Search for the cell housing the specified text and yield its (x, y) center coordinate. 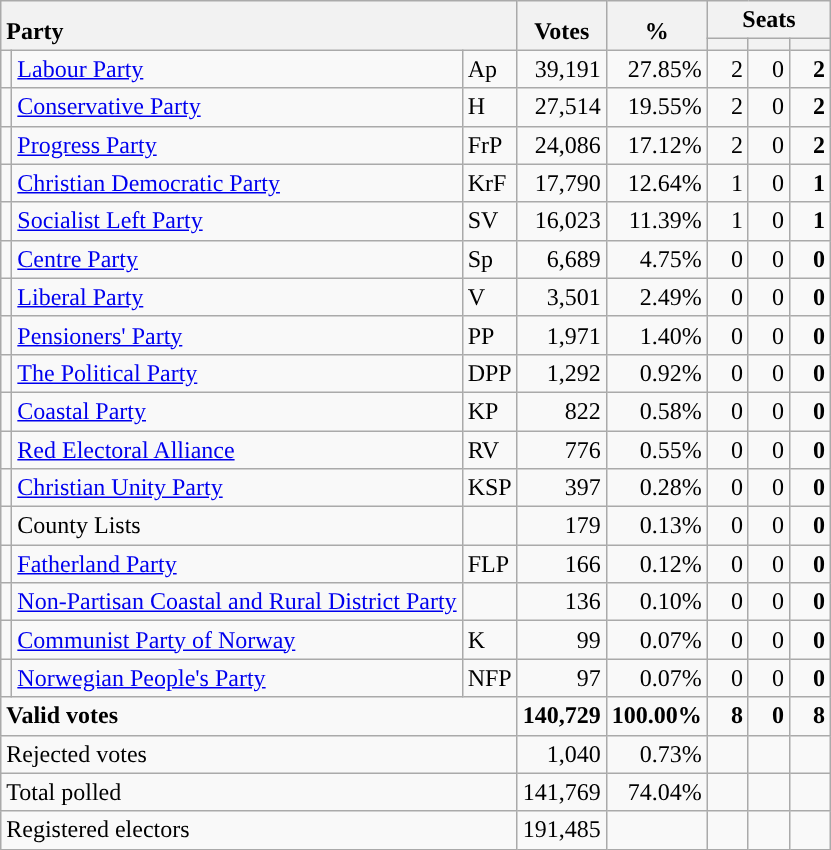
1,292 (562, 373)
0.12% (656, 564)
Norwegian People's Party (237, 678)
Socialist Left Party (237, 221)
PP (490, 335)
Centre Party (237, 259)
% (656, 26)
Party (259, 26)
Sp (490, 259)
Ap (490, 69)
Rejected votes (259, 754)
Votes (562, 26)
0.55% (656, 449)
Red Electoral Alliance (237, 449)
12.64% (656, 183)
1.40% (656, 335)
FrP (490, 145)
17,790 (562, 183)
16,023 (562, 221)
97 (562, 678)
0.10% (656, 602)
RV (490, 449)
NFP (490, 678)
397 (562, 488)
The Political Party (237, 373)
27.85% (656, 69)
Liberal Party (237, 297)
17.12% (656, 145)
74.04% (656, 792)
Total polled (259, 792)
0.28% (656, 488)
6,689 (562, 259)
Christian Democratic Party (237, 183)
100.00% (656, 716)
11.39% (656, 221)
KrF (490, 183)
179 (562, 526)
0.13% (656, 526)
K (490, 640)
27,514 (562, 107)
Seats (768, 20)
KP (490, 411)
Non-Partisan Coastal and Rural District Party (237, 602)
FLP (490, 564)
Registered electors (259, 830)
DPP (490, 373)
County Lists (237, 526)
3,501 (562, 297)
Progress Party (237, 145)
SV (490, 221)
1,040 (562, 754)
1,971 (562, 335)
4.75% (656, 259)
24,086 (562, 145)
140,729 (562, 716)
99 (562, 640)
Fatherland Party (237, 564)
Labour Party (237, 69)
Communist Party of Norway (237, 640)
H (490, 107)
0.92% (656, 373)
136 (562, 602)
19.55% (656, 107)
2.49% (656, 297)
Conservative Party (237, 107)
166 (562, 564)
822 (562, 411)
39,191 (562, 69)
KSP (490, 488)
V (490, 297)
Christian Unity Party (237, 488)
0.58% (656, 411)
Coastal Party (237, 411)
191,485 (562, 830)
Valid votes (259, 716)
Pensioners' Party (237, 335)
0.73% (656, 754)
776 (562, 449)
141,769 (562, 792)
